For the text-containing cell, return its midpoint in (x, y) coordinate format. 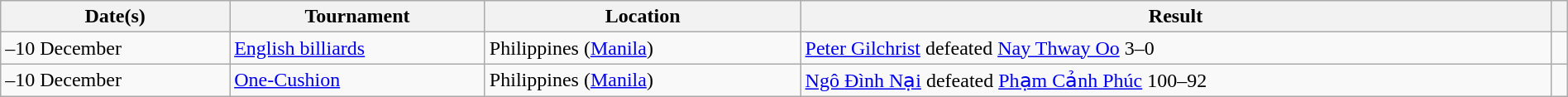
One-Cushion (357, 80)
Peter Gilchrist defeated Nay Thway Oo 3–0 (1176, 48)
Location (643, 17)
Result (1176, 17)
Tournament (357, 17)
English billiards (357, 48)
Date(s) (116, 17)
Ngô Đình Nại defeated Phạm Cảnh Phúc 100–92 (1176, 80)
